Determine the (x, y) coordinate at the center of the cell enclosing the given text.  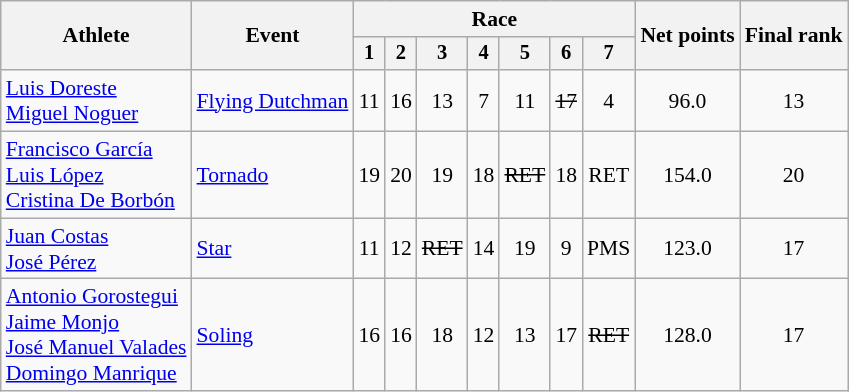
Net points (687, 36)
Event (273, 36)
9 (566, 248)
Race (494, 19)
6 (566, 54)
1 (369, 54)
Francisco GarcíaLuis LópezCristina De Borbón (96, 176)
128.0 (687, 335)
Final rank (794, 36)
Juan CostasJosé Pérez (96, 248)
14 (484, 248)
Antonio GorosteguiJaime MonjoJosé Manuel ValadesDomingo Manrique (96, 335)
Soling (273, 335)
3 (442, 54)
154.0 (687, 176)
Luis DoresteMiguel Noguer (96, 100)
Athlete (96, 36)
Tornado (273, 176)
Flying Dutchman (273, 100)
5 (524, 54)
96.0 (687, 100)
PMS (608, 248)
2 (401, 54)
Star (273, 248)
123.0 (687, 248)
